Capture the cell that displays the provided text and extract its [X, Y] central coordinate. 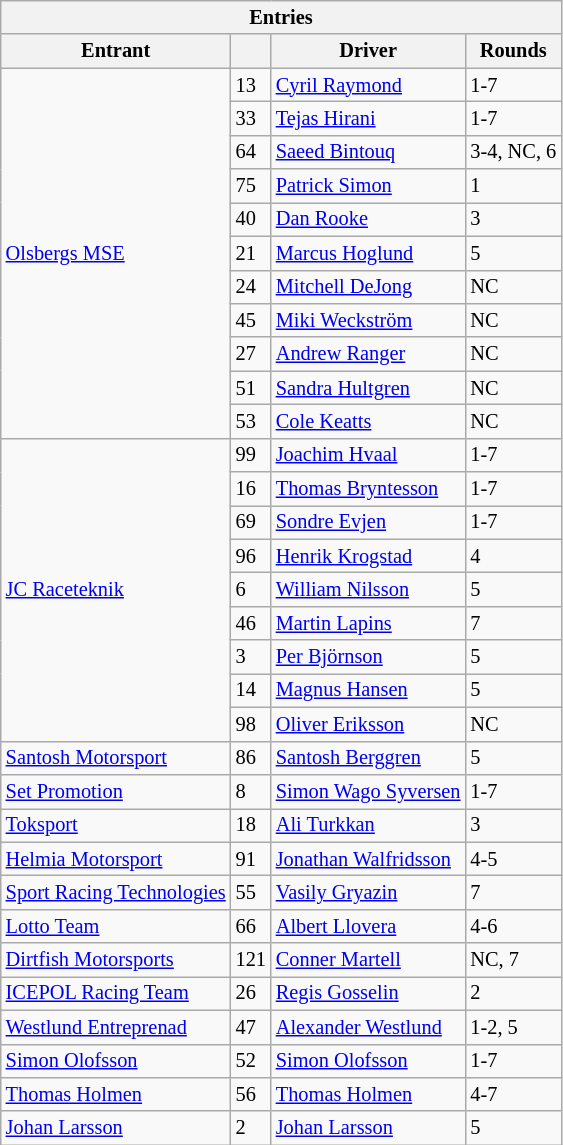
JC Raceteknik [116, 590]
21 [251, 253]
Set Promotion [116, 791]
18 [251, 825]
3-4, NC, 6 [513, 152]
Joachim Hvaal [368, 455]
91 [251, 859]
Thomas Bryntesson [368, 489]
66 [251, 926]
Olsbergs MSE [116, 253]
45 [251, 320]
Helmia Motorsport [116, 859]
Patrick Simon [368, 186]
William Nilsson [368, 589]
Albert Llovera [368, 926]
Sondre Evjen [368, 522]
4 [513, 556]
Alexander Westlund [368, 1027]
Conner Martell [368, 960]
56 [251, 1094]
27 [251, 354]
Oliver Eriksson [368, 724]
4-6 [513, 926]
Santosh Motorsport [116, 758]
Cyril Raymond [368, 85]
Westlund Entreprenad [116, 1027]
ICEPOL Racing Team [116, 993]
47 [251, 1027]
Henrik Krogstad [368, 556]
Toksport [116, 825]
51 [251, 388]
Dirtfish Motorsports [116, 960]
Cole Keatts [368, 421]
Regis Gosselin [368, 993]
Marcus Hoglund [368, 253]
Andrew Ranger [368, 354]
4-5 [513, 859]
NC, 7 [513, 960]
53 [251, 421]
96 [251, 556]
121 [251, 960]
64 [251, 152]
24 [251, 287]
Saeed Bintouq [368, 152]
46 [251, 623]
Entrant [116, 51]
Tejas Hirani [368, 118]
Mitchell DeJong [368, 287]
Magnus Hansen [368, 690]
Lotto Team [116, 926]
Sport Racing Technologies [116, 892]
14 [251, 690]
Rounds [513, 51]
Santosh Berggren [368, 758]
86 [251, 758]
Driver [368, 51]
8 [251, 791]
40 [251, 219]
1 [513, 186]
33 [251, 118]
6 [251, 589]
Sandra Hultgren [368, 388]
1-2, 5 [513, 1027]
16 [251, 489]
99 [251, 455]
13 [251, 85]
Per Björnson [368, 657]
Entries [281, 17]
Martin Lapins [368, 623]
Miki Weckström [368, 320]
Simon Wago Syversen [368, 791]
75 [251, 186]
26 [251, 993]
69 [251, 522]
Dan Rooke [368, 219]
Ali Turkkan [368, 825]
55 [251, 892]
Jonathan Walfridsson [368, 859]
4-7 [513, 1094]
52 [251, 1061]
98 [251, 724]
Vasily Gryazin [368, 892]
